Pinpoint the cell where the given text exists, returning its [x, y] midpoint coordinate. 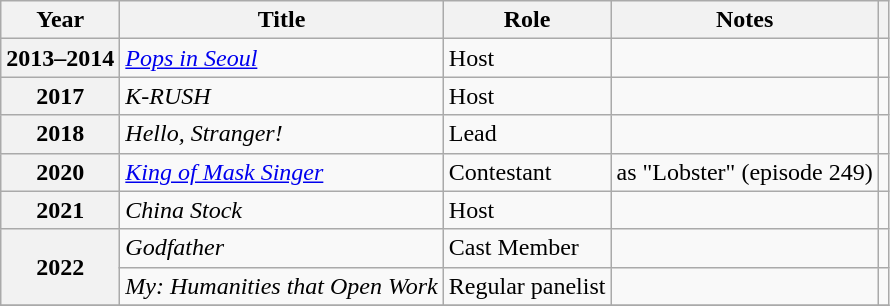
Cast Member [527, 248]
2022 [60, 267]
2018 [60, 134]
Notes [744, 20]
Regular panelist [527, 286]
Lead [527, 134]
King of Mask Singer [282, 172]
2017 [60, 96]
Hello, Stranger! [282, 134]
China Stock [282, 210]
2021 [60, 210]
2020 [60, 172]
Pops in Seoul [282, 58]
Year [60, 20]
Contestant [527, 172]
Godfather [282, 248]
2013–2014 [60, 58]
Role [527, 20]
as "Lobster" (episode 249) [744, 172]
Title [282, 20]
My: Humanities that Open Work [282, 286]
K-RUSH [282, 96]
